Scan for the cell matching the given text and deliver its [X, Y] coordinate at center. 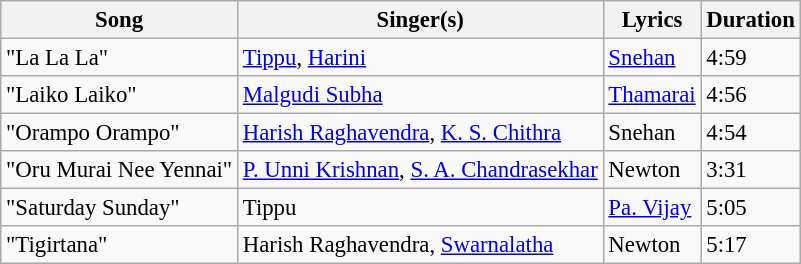
Lyrics [652, 20]
Pa. Vijay [652, 208]
Tippu, Harini [420, 58]
Song [120, 20]
3:31 [750, 170]
"Saturday Sunday" [120, 208]
Duration [750, 20]
Harish Raghavendra, K. S. Chithra [420, 133]
5:17 [750, 245]
"La La La" [120, 58]
"Oru Murai Nee Yennai" [120, 170]
P. Unni Krishnan, S. A. Chandrasekhar [420, 170]
4:56 [750, 95]
Thamarai [652, 95]
Malgudi Subha [420, 95]
Singer(s) [420, 20]
4:59 [750, 58]
Tippu [420, 208]
"Orampo Orampo" [120, 133]
"Tigirtana" [120, 245]
Harish Raghavendra, Swarnalatha [420, 245]
4:54 [750, 133]
5:05 [750, 208]
"Laiko Laiko" [120, 95]
